Provide the (x, y) coordinate of the cell's center where the given text is located.  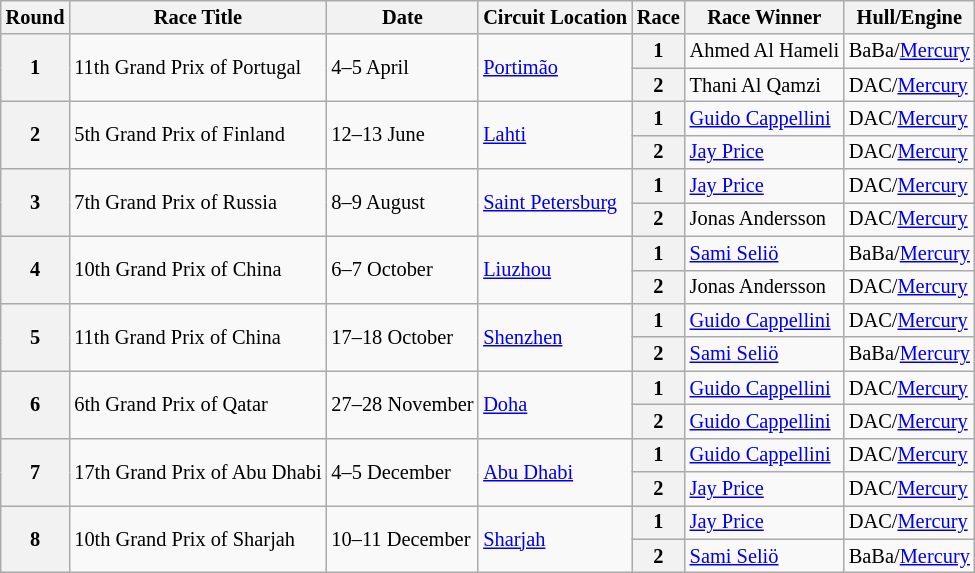
11th Grand Prix of China (198, 336)
7th Grand Prix of Russia (198, 202)
12–13 June (403, 134)
Thani Al Qamzi (764, 85)
5 (36, 336)
6th Grand Prix of Qatar (198, 404)
3 (36, 202)
Hull/Engine (910, 17)
Portimão (555, 68)
Saint Petersburg (555, 202)
11th Grand Prix of Portugal (198, 68)
Round (36, 17)
Race Title (198, 17)
8 (36, 538)
4 (36, 270)
Sharjah (555, 538)
27–28 November (403, 404)
Race (658, 17)
7 (36, 472)
10th Grand Prix of Sharjah (198, 538)
10–11 December (403, 538)
6–7 October (403, 270)
Date (403, 17)
4–5 December (403, 472)
17–18 October (403, 336)
Abu Dhabi (555, 472)
Ahmed Al Hameli (764, 51)
Liuzhou (555, 270)
10th Grand Prix of China (198, 270)
Race Winner (764, 17)
Circuit Location (555, 17)
4–5 April (403, 68)
8–9 August (403, 202)
5th Grand Prix of Finland (198, 134)
Doha (555, 404)
Shenzhen (555, 336)
17th Grand Prix of Abu Dhabi (198, 472)
6 (36, 404)
Lahti (555, 134)
